Scan for the cell matching the given text and deliver its [x, y] coordinate at center. 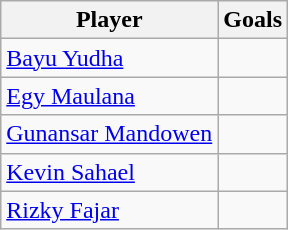
Player [110, 20]
Kevin Sahael [110, 172]
Rizky Fajar [110, 210]
Goals [253, 20]
Gunansar Mandowen [110, 134]
Bayu Yudha [110, 58]
Egy Maulana [110, 96]
